Output the (X, Y) coordinate of the center of the cell containing the given text.  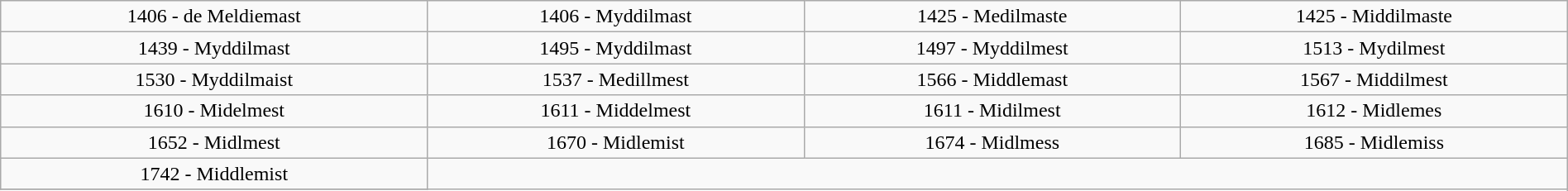
1425 - Medilmaste (992, 17)
1406 - Myddilmast (615, 17)
1670 - Midlemist (615, 142)
1495 - Myddilmast (615, 48)
1425 - Middilmaste (1374, 17)
1674 - Midlmess (992, 142)
1612 - Midlemes (1374, 111)
1611 - Midilmest (992, 111)
1537 - Medillmest (615, 79)
1610 - Midelmest (214, 111)
1742 - Middlemist (214, 174)
1685 - Midlemiss (1374, 142)
1566 - Middlemast (992, 79)
1406 - de Meldiemast (214, 17)
1439 - Myddilmast (214, 48)
1497 - Myddilmest (992, 48)
1513 - Mydilmest (1374, 48)
1652 - Midlmest (214, 142)
1567 - Middilmest (1374, 79)
1530 - Myddilmaist (214, 79)
1611 - Middelmest (615, 111)
